Output the [x, y] coordinate of the center of the cell containing the given text.  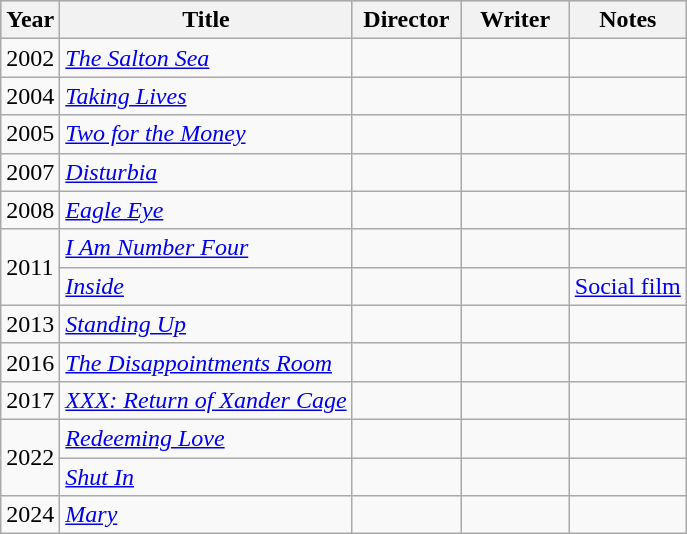
Shut In [206, 477]
Standing Up [206, 324]
Two for the Money [206, 134]
2013 [30, 324]
Year [30, 20]
2024 [30, 515]
2005 [30, 134]
2008 [30, 210]
2007 [30, 172]
Eagle Eye [206, 210]
Social film [628, 286]
Taking Lives [206, 96]
The Salton Sea [206, 58]
2004 [30, 96]
2016 [30, 362]
The Disappointments Room [206, 362]
2011 [30, 267]
2017 [30, 400]
Writer [516, 20]
2002 [30, 58]
Inside [206, 286]
Title [206, 20]
Redeeming Love [206, 438]
Disturbia [206, 172]
Notes [628, 20]
2022 [30, 457]
XXX: Return of Xander Cage [206, 400]
Mary [206, 515]
I Am Number Four [206, 248]
Director [406, 20]
